Extract the (x, y) coordinate from the center of the cell holding the provided text.  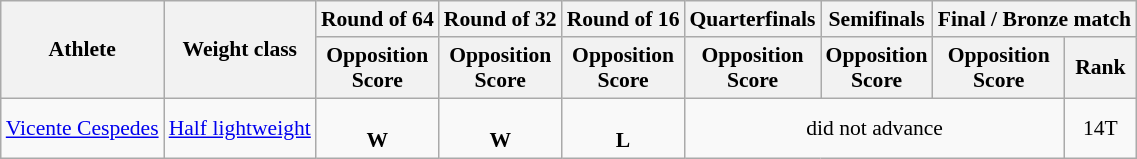
Round of 64 (378, 19)
did not advance (875, 128)
Half lightweight (240, 128)
Rank (1100, 68)
Athlete (82, 50)
L (624, 128)
Round of 32 (500, 19)
Round of 16 (624, 19)
Quarterfinals (753, 19)
14T (1100, 128)
Final / Bronze match (1034, 19)
Vicente Cespedes (82, 128)
Weight class (240, 50)
Semifinals (877, 19)
